Provide the [X, Y] coordinate of the cell's center where the given text is located.  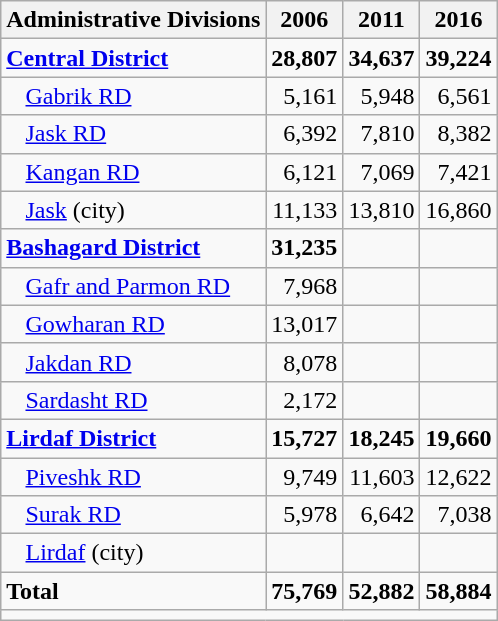
39,224 [458, 58]
Central District [134, 58]
Surak RD [134, 515]
7,038 [458, 515]
Lirdaf (city) [134, 553]
Kangan RD [134, 172]
Jakdan RD [134, 362]
Lirdaf District [134, 438]
6,561 [458, 96]
6,121 [304, 172]
28,807 [304, 58]
75,769 [304, 591]
8,078 [304, 362]
Jask (city) [134, 210]
7,069 [382, 172]
Gabrik RD [134, 96]
18,245 [382, 438]
Total [134, 591]
2011 [382, 20]
58,884 [458, 591]
15,727 [304, 438]
Gafr and Parmon RD [134, 286]
13,017 [304, 324]
9,749 [304, 477]
Bashagard District [134, 248]
52,882 [382, 591]
13,810 [382, 210]
7,968 [304, 286]
11,133 [304, 210]
7,421 [458, 172]
34,637 [382, 58]
Gowharan RD [134, 324]
Sardasht RD [134, 400]
Piveshk RD [134, 477]
6,642 [382, 515]
2016 [458, 20]
31,235 [304, 248]
5,161 [304, 96]
5,978 [304, 515]
8,382 [458, 134]
11,603 [382, 477]
2,172 [304, 400]
6,392 [304, 134]
7,810 [382, 134]
Administrative Divisions [134, 20]
12,622 [458, 477]
2006 [304, 20]
5,948 [382, 96]
Jask RD [134, 134]
19,660 [458, 438]
16,860 [458, 210]
